Pinpoint the cell where the given text exists, returning its (x, y) midpoint coordinate. 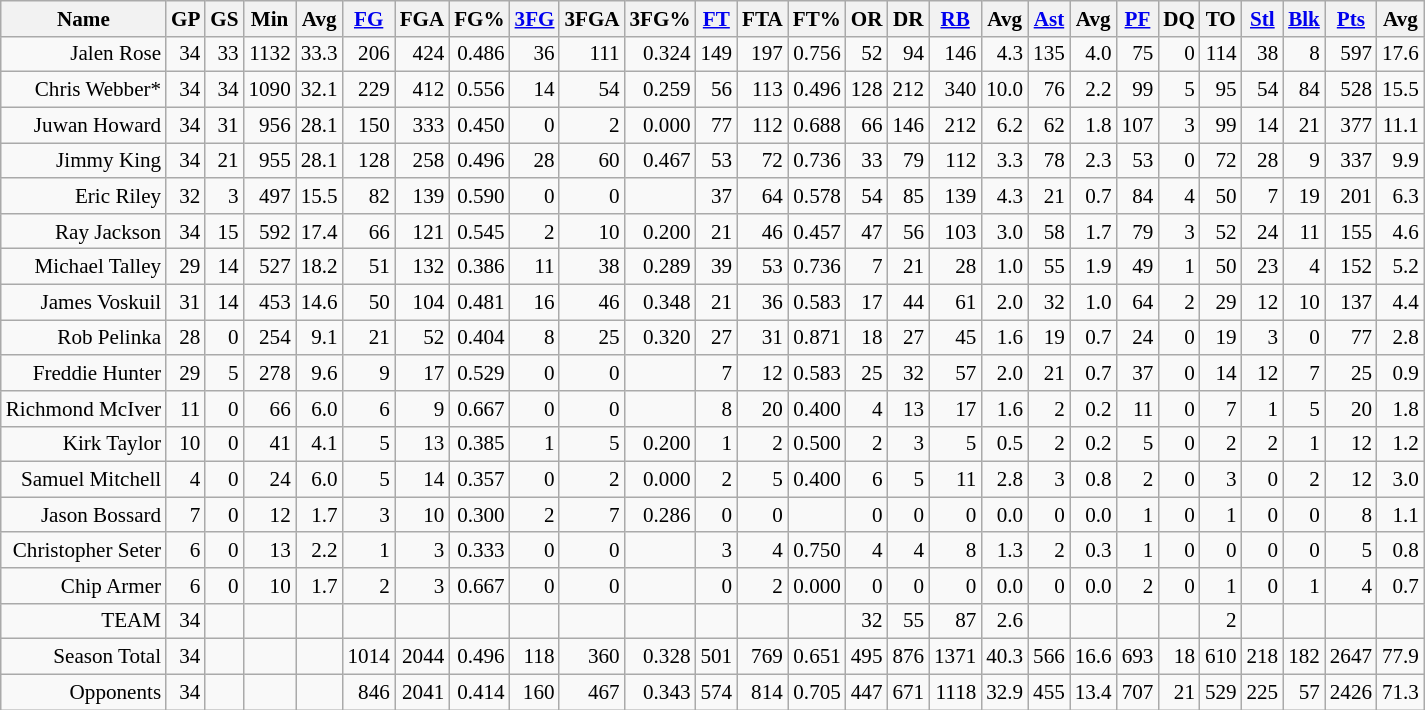
0.578 (817, 196)
0.414 (479, 692)
2041 (422, 692)
0.286 (660, 514)
Kirk Taylor (84, 444)
Richmond McIver (84, 408)
51 (369, 266)
71.3 (1400, 692)
114 (1221, 54)
85 (908, 196)
Ray Jackson (84, 230)
James Voskuil (84, 302)
107 (1138, 124)
60 (592, 160)
2.3 (1094, 160)
45 (955, 338)
0.750 (817, 550)
FG% (479, 18)
94 (908, 54)
39 (717, 266)
150 (369, 124)
76 (1049, 90)
528 (1351, 90)
2647 (1351, 656)
693 (1138, 656)
17.4 (320, 230)
104 (422, 302)
4.6 (1400, 230)
225 (1263, 692)
197 (762, 54)
Stl (1263, 18)
574 (717, 692)
Opponents (84, 692)
14.6 (320, 302)
0.486 (479, 54)
497 (269, 196)
254 (269, 338)
132 (422, 266)
135 (1049, 54)
121 (422, 230)
0.386 (479, 266)
258 (422, 160)
182 (1304, 656)
0.556 (479, 90)
2.6 (1004, 620)
152 (1351, 266)
1.1 (1400, 514)
501 (717, 656)
Rob Pelinka (84, 338)
6.3 (1400, 196)
495 (867, 656)
Chris Webber* (84, 90)
0.324 (660, 54)
9.9 (1400, 160)
47 (867, 230)
412 (422, 90)
0.651 (817, 656)
Ast (1049, 18)
3FG (535, 18)
75 (1138, 54)
0.3 (1094, 550)
0.9 (1400, 372)
229 (369, 90)
58 (1049, 230)
Jimmy King (84, 160)
23 (1263, 266)
360 (592, 656)
340 (955, 90)
0.328 (660, 656)
Freddie Hunter (84, 372)
77.9 (1400, 656)
95 (1221, 90)
Michael Talley (84, 266)
17.6 (1400, 54)
846 (369, 692)
0.357 (479, 480)
3FG% (660, 18)
16 (535, 302)
1.2 (1400, 444)
Chip Armer (84, 586)
0.756 (817, 54)
0.481 (479, 302)
0.259 (660, 90)
4.4 (1400, 302)
671 (908, 692)
955 (269, 160)
Name (84, 18)
566 (1049, 656)
OR (867, 18)
Pts (1351, 18)
529 (1221, 692)
111 (592, 54)
278 (269, 372)
Season Total (84, 656)
13.4 (1094, 692)
424 (422, 54)
455 (1049, 692)
Jason Bossard (84, 514)
78 (1049, 160)
15 (224, 230)
453 (269, 302)
41 (269, 444)
201 (1351, 196)
Juwan Howard (84, 124)
Samuel Mitchell (84, 480)
103 (955, 230)
0.404 (479, 338)
337 (1351, 160)
16.6 (1094, 656)
82 (369, 196)
0.590 (479, 196)
FTA (762, 18)
527 (269, 266)
4.0 (1094, 54)
32.9 (1004, 692)
0.5 (1004, 444)
1014 (369, 656)
118 (535, 656)
0.289 (660, 266)
62 (1049, 124)
113 (762, 90)
597 (1351, 54)
149 (717, 54)
876 (908, 656)
0.500 (817, 444)
GP (186, 18)
0.320 (660, 338)
707 (1138, 692)
1118 (955, 692)
Jalen Rose (84, 54)
40.3 (1004, 656)
0.688 (817, 124)
3FGA (592, 18)
0.348 (660, 302)
87 (955, 620)
0.450 (479, 124)
769 (762, 656)
2044 (422, 656)
10.0 (1004, 90)
956 (269, 124)
377 (1351, 124)
2426 (1351, 692)
3.3 (1004, 160)
137 (1351, 302)
FT% (817, 18)
1090 (269, 90)
Eric Riley (84, 196)
9.1 (320, 338)
0.529 (479, 372)
0.467 (660, 160)
0.871 (817, 338)
DQ (1179, 18)
0.343 (660, 692)
TO (1221, 18)
610 (1221, 656)
5.2 (1400, 266)
PF (1138, 18)
44 (908, 302)
FGA (422, 18)
0.333 (479, 550)
TEAM (84, 620)
1.9 (1094, 266)
FT (717, 18)
1371 (955, 656)
9.6 (320, 372)
0.545 (479, 230)
11.1 (1400, 124)
61 (955, 302)
592 (269, 230)
Blk (1304, 18)
447 (867, 692)
49 (1138, 266)
814 (762, 692)
0.457 (817, 230)
18.2 (320, 266)
1132 (269, 54)
218 (1263, 656)
Christopher Seter (84, 550)
467 (592, 692)
4.1 (320, 444)
333 (422, 124)
33.3 (320, 54)
6.2 (1004, 124)
1.3 (1004, 550)
RB (955, 18)
0.300 (479, 514)
0.705 (817, 692)
32.1 (320, 90)
DR (908, 18)
Min (269, 18)
FG (369, 18)
GS (224, 18)
0.385 (479, 444)
155 (1351, 230)
206 (369, 54)
160 (535, 692)
